Provide the [x, y] coordinate of the cell's center where the given text is located.  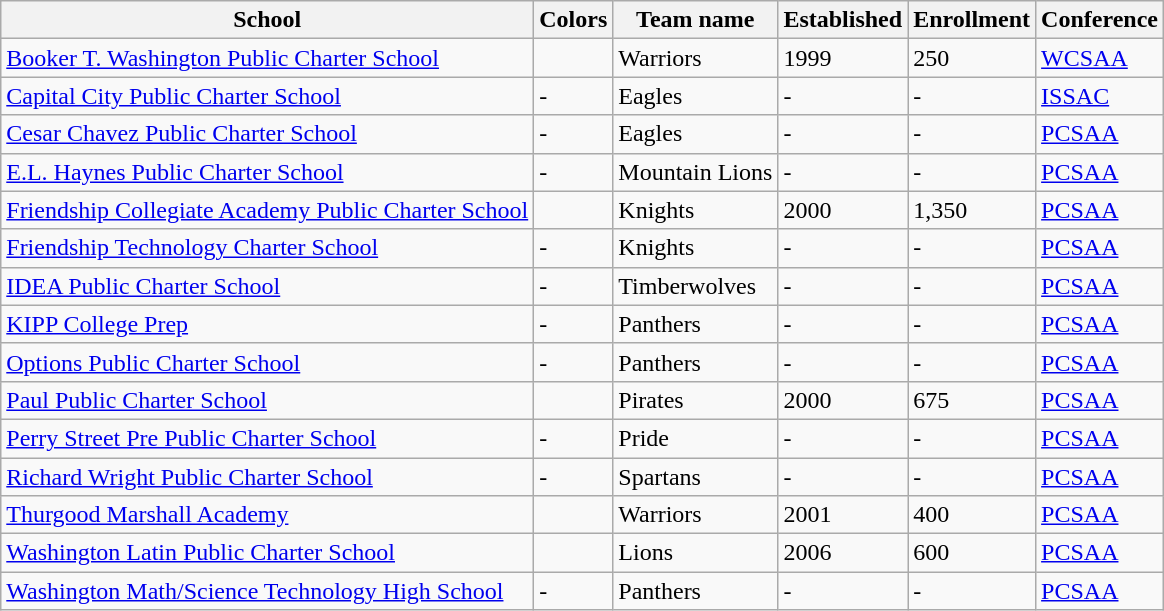
1999 [843, 58]
Richard Wright Public Charter School [268, 477]
Paul Public Charter School [268, 400]
1,350 [972, 210]
KIPP College Prep [268, 324]
Established [843, 20]
Friendship Collegiate Academy Public Charter School [268, 210]
250 [972, 58]
Team name [696, 20]
Washington Latin Public Charter School [268, 553]
Mountain Lions [696, 172]
Perry Street Pre Public Charter School [268, 438]
IDEA Public Charter School [268, 286]
Friendship Technology Charter School [268, 248]
Conference [1100, 20]
400 [972, 515]
675 [972, 400]
E.L. Haynes Public Charter School [268, 172]
Spartans [696, 477]
Lions [696, 553]
Cesar Chavez Public Charter School [268, 134]
2006 [843, 553]
Enrollment [972, 20]
School [268, 20]
WCSAA [1100, 58]
Options Public Charter School [268, 362]
Colors [574, 20]
ISSAC [1100, 96]
Washington Math/Science Technology High School [268, 591]
Thurgood Marshall Academy [268, 515]
Pirates [696, 400]
Capital City Public Charter School [268, 96]
2001 [843, 515]
Timberwolves [696, 286]
Booker T. Washington Public Charter School [268, 58]
600 [972, 553]
Pride [696, 438]
